Scan for the cell matching the given text and deliver its [x, y] coordinate at center. 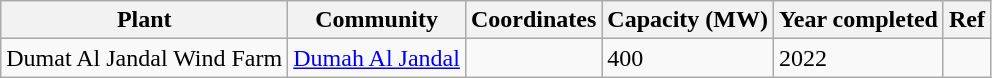
Dumat Al Jandal Wind Farm [144, 58]
Year completed [859, 20]
Coordinates [533, 20]
Plant [144, 20]
Community [377, 20]
2022 [859, 58]
Dumah Al Jandal [377, 58]
400 [688, 58]
Ref [966, 20]
Capacity (MW) [688, 20]
